Find where the given text appears and provide that cell's center as (X, Y) coordinate. 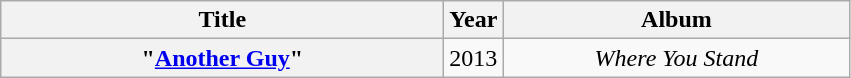
Album (676, 20)
2013 (474, 58)
Year (474, 20)
"Another Guy" (222, 58)
Where You Stand (676, 58)
Title (222, 20)
